Pinpoint the cell where the given text exists, returning its (x, y) midpoint coordinate. 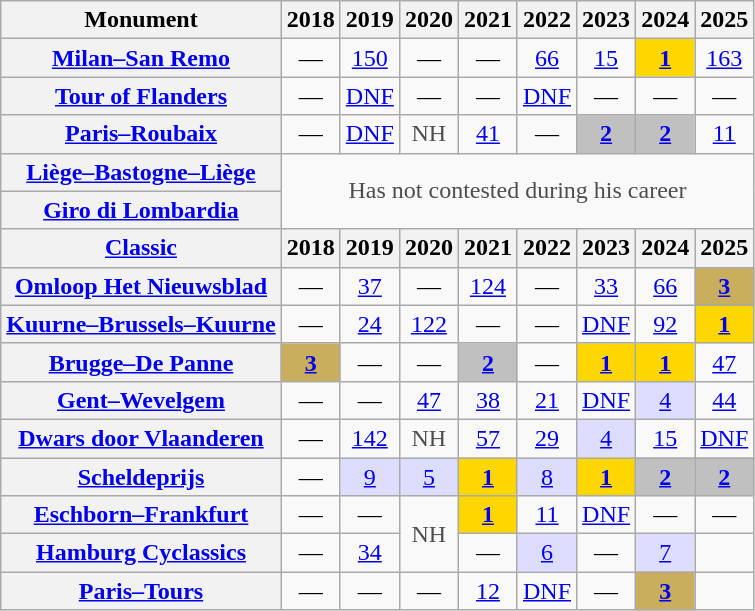
Liège–Bastogne–Liège (141, 172)
Gent–Wevelgem (141, 400)
150 (370, 58)
7 (666, 553)
5 (428, 477)
8 (546, 477)
Has not contested during his career (518, 191)
44 (724, 400)
Hamburg Cyclassics (141, 553)
33 (606, 286)
Eschborn–Frankfurt (141, 515)
34 (370, 553)
24 (370, 324)
Scheldeprijs (141, 477)
Paris–Roubaix (141, 134)
Monument (141, 20)
92 (666, 324)
38 (488, 400)
Paris–Tours (141, 591)
57 (488, 438)
Brugge–De Panne (141, 362)
37 (370, 286)
6 (546, 553)
Kuurne–Brussels–Kuurne (141, 324)
12 (488, 591)
Milan–San Remo (141, 58)
Giro di Lombardia (141, 210)
9 (370, 477)
122 (428, 324)
124 (488, 286)
Omloop Het Nieuwsblad (141, 286)
Classic (141, 248)
Tour of Flanders (141, 96)
142 (370, 438)
Dwars door Vlaanderen (141, 438)
29 (546, 438)
41 (488, 134)
21 (546, 400)
163 (724, 58)
